Return the (X, Y) coordinate for the center point of the cell that contains the specified text.  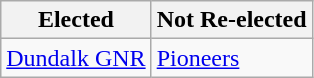
Elected (76, 20)
Pioneers (232, 58)
Not Re-elected (232, 20)
Dundalk GNR (76, 58)
